Return the (X, Y) coordinate for the center point of the cell that contains the specified text.  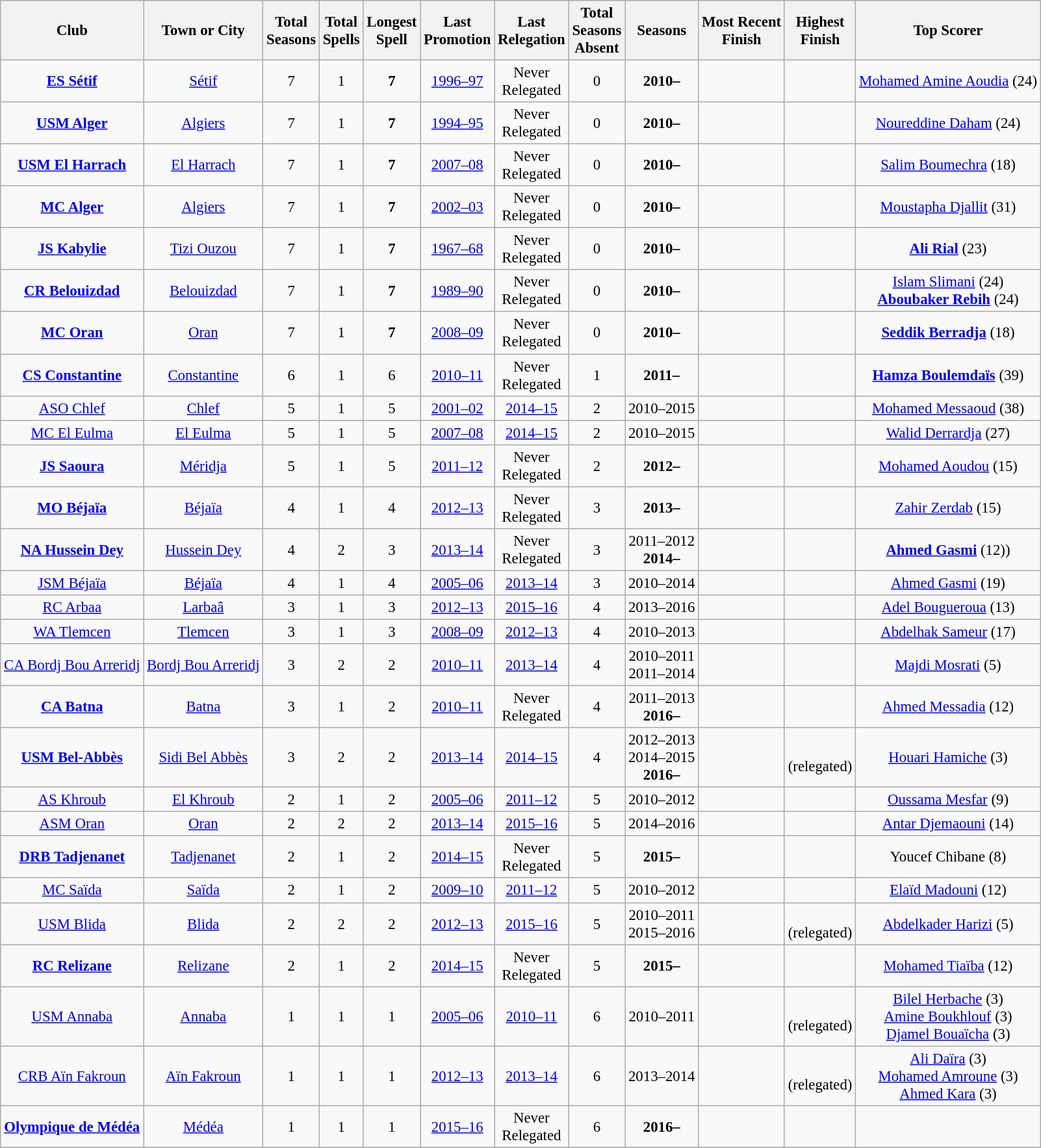
MC Saïda (72, 891)
JS Saoura (72, 465)
Ahmed Gasmi (12)) (949, 550)
Constantine (203, 376)
Adel Bougueroua (13) (949, 607)
Batna (203, 707)
ASO Chlef (72, 408)
WA Tlemcen (72, 631)
Elaïd Madouni (12) (949, 891)
Oussama Mesfar (9) (949, 800)
1989–90 (457, 291)
Belouizdad (203, 291)
Moustapha Djallit (31) (949, 207)
Houari Hamiche (3) (949, 758)
Salim Boumechra (18) (949, 165)
Club (72, 31)
Tizi Ouzou (203, 249)
El Khroub (203, 800)
MC El Eulma (72, 433)
Seasons (662, 31)
Mohamed Aoudou (15) (949, 465)
USM Annaba (72, 1016)
1967–68 (457, 249)
2010–2013 (662, 631)
Méridja (203, 465)
Olympique de Médéa (72, 1127)
2016– (662, 1127)
2010–20112011–2014 (662, 665)
USM Alger (72, 123)
Most RecentFinish (742, 31)
LastPromotion (457, 31)
Saïda (203, 891)
Relizane (203, 965)
2011–20122014– (662, 550)
USM El Harrach (72, 165)
Blida (203, 924)
Zahir Zerdab (15) (949, 508)
Hussein Dey (203, 550)
LongestSpell (392, 31)
2014–2016 (662, 824)
2013–2014 (662, 1076)
2012–20132014–20152016– (662, 758)
2012– (662, 465)
Antar Djemaouni (14) (949, 824)
Town or City (203, 31)
Mohamed Messaoud (38) (949, 408)
1994–95 (457, 123)
Abdelkader Harizi (5) (949, 924)
TotalSeasons (291, 31)
Bordj Bou Arreridj (203, 665)
Noureddine Daham (24) (949, 123)
El Eulma (203, 433)
JSM Béjaïa (72, 583)
NA Hussein Dey (72, 550)
DRB Tadjenanet (72, 858)
Chlef (203, 408)
Sidi Bel Abbès (203, 758)
2009–10 (457, 891)
2013– (662, 508)
2010–2011 (662, 1016)
MC Oran (72, 333)
RC Relizane (72, 965)
Majdi Mosrati (5) (949, 665)
ES Sétif (72, 82)
Youcef Chibane (8) (949, 858)
TotalSeasonsAbsent (597, 31)
Ahmed Gasmi (19) (949, 583)
Médéa (203, 1127)
2011– (662, 376)
LastRelegation (532, 31)
Tadjenanet (203, 858)
Ali Daïra (3)Mohamed Amroune (3)Ahmed Kara (3) (949, 1076)
2013–2016 (662, 607)
Annaba (203, 1016)
Ahmed Messadia (12) (949, 707)
2011–20132016– (662, 707)
Hamza Boulemdaïs (39) (949, 376)
Mohamed Amine Aoudia (24) (949, 82)
CA Batna (72, 707)
HighestFinish (820, 31)
2002–03 (457, 207)
USM Bel-Abbès (72, 758)
Bilel Herbache (3)Amine Boukhlouf (3)Djamel Bouaïcha (3) (949, 1016)
AS Khroub (72, 800)
Top Scorer (949, 31)
2010–20112015–2016 (662, 924)
Aïn Fakroun (203, 1076)
Walid Derrardja (27) (949, 433)
RC Arbaa (72, 607)
2001–02 (457, 408)
1996–97 (457, 82)
El Harrach (203, 165)
MO Béjaïa (72, 508)
Ali Rial (23) (949, 249)
CA Bordj Bou Arreridj (72, 665)
ASM Oran (72, 824)
MC Alger (72, 207)
USM Blida (72, 924)
Seddik Berradja (18) (949, 333)
Sétif (203, 82)
CRB Aïn Fakroun (72, 1076)
Islam Slimani (24)Aboubaker Rebih (24) (949, 291)
JS Kabylie (72, 249)
Abdelhak Sameur (17) (949, 631)
Mohamed Tiaïba (12) (949, 965)
Larbaâ (203, 607)
CS Constantine (72, 376)
TotalSpells (341, 31)
Tlemcen (203, 631)
CR Belouizdad (72, 291)
2010–2014 (662, 583)
